Scan for the cell matching the given text and deliver its (x, y) coordinate at center. 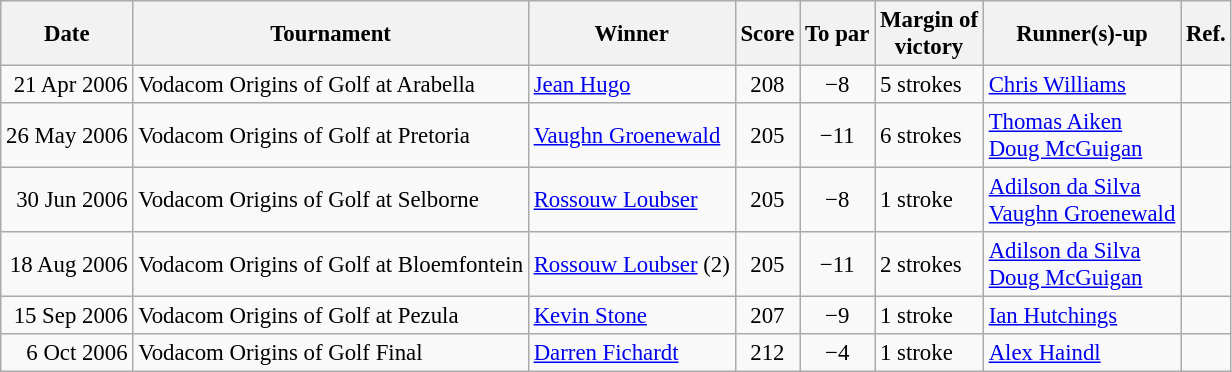
Tournament (331, 34)
Thomas Aiken Doug McGuigan (1082, 136)
Vodacom Origins of Golf at Selborne (331, 200)
208 (768, 85)
Date (67, 34)
Vodacom Origins of Golf Final (331, 353)
5 strokes (930, 85)
Vodacom Origins of Golf at Pretoria (331, 136)
Vodacom Origins of Golf at Pezula (331, 316)
18 Aug 2006 (67, 264)
Margin ofvictory (930, 34)
To par (838, 34)
Alex Haindl (1082, 353)
207 (768, 316)
2 strokes (930, 264)
Score (768, 34)
Kevin Stone (632, 316)
15 Sep 2006 (67, 316)
Darren Fichardt (632, 353)
Vodacom Origins of Golf at Arabella (331, 85)
Winner (632, 34)
Ian Hutchings (1082, 316)
212 (768, 353)
Adilson da Silva Vaughn Groenewald (1082, 200)
−9 (838, 316)
Adilson da Silva Doug McGuigan (1082, 264)
30 Jun 2006 (67, 200)
Rossouw Loubser (2) (632, 264)
Chris Williams (1082, 85)
Jean Hugo (632, 85)
6 strokes (930, 136)
Runner(s)-up (1082, 34)
6 Oct 2006 (67, 353)
21 Apr 2006 (67, 85)
−4 (838, 353)
26 May 2006 (67, 136)
Rossouw Loubser (632, 200)
Vodacom Origins of Golf at Bloemfontein (331, 264)
Ref. (1206, 34)
Vaughn Groenewald (632, 136)
